Return [X, Y] of the center of cell containing provided text 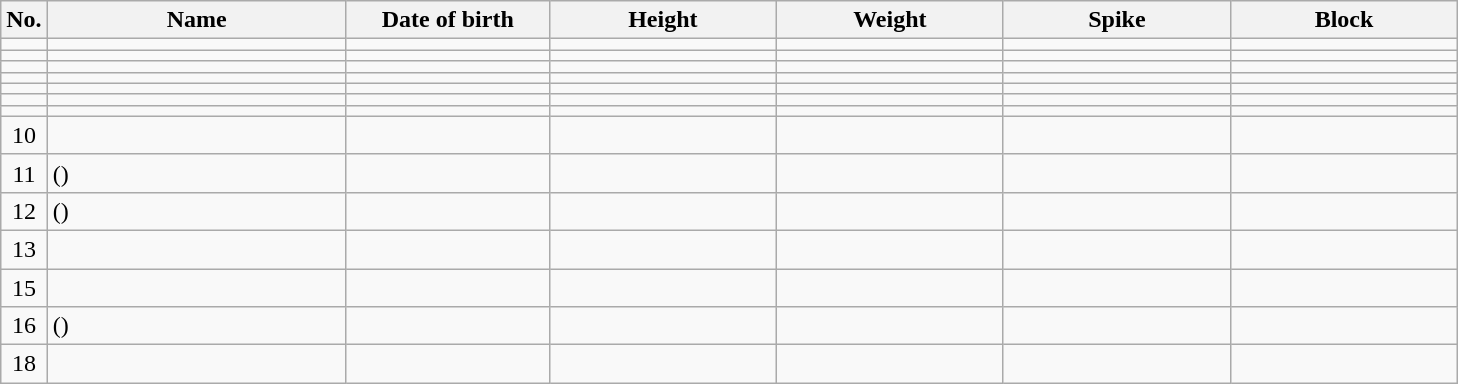
11 [24, 173]
15 [24, 287]
Height [662, 20]
16 [24, 326]
Name [196, 20]
13 [24, 249]
Weight [890, 20]
Spike [1116, 20]
18 [24, 364]
Block [1344, 20]
No. [24, 20]
12 [24, 211]
10 [24, 135]
Date of birth [448, 20]
